Return the (x, y) coordinate for the center point of the cell that contains the specified text.  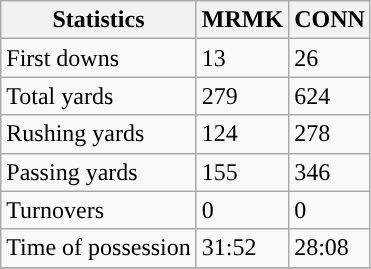
Rushing yards (99, 134)
13 (242, 58)
Turnovers (99, 210)
124 (242, 134)
278 (330, 134)
279 (242, 96)
346 (330, 172)
26 (330, 58)
Total yards (99, 96)
Statistics (99, 20)
Passing yards (99, 172)
First downs (99, 58)
CONN (330, 20)
Time of possession (99, 248)
155 (242, 172)
624 (330, 96)
MRMK (242, 20)
31:52 (242, 248)
28:08 (330, 248)
